Extract the [x, y] coordinate from the center of the cell holding the provided text.  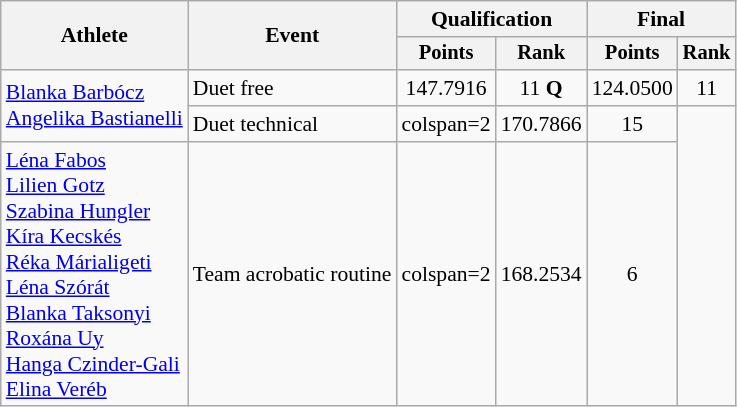
Team acrobatic routine [292, 274]
11 [707, 88]
Final [662, 19]
Duet free [292, 88]
Qualification [492, 19]
Léna FabosLilien GotzSzabina HunglerKíra KecskésRéka MárialigetiLéna SzórátBlanka TaksonyiRoxána UyHanga Czinder-GaliElina Veréb [94, 274]
11 Q [542, 88]
124.0500 [632, 88]
Athlete [94, 36]
147.7916 [446, 88]
Duet technical [292, 124]
6 [632, 274]
15 [632, 124]
Event [292, 36]
Blanka BarbóczAngelika Bastianelli [94, 106]
170.7866 [542, 124]
168.2534 [542, 274]
